Determine the [x, y] coordinate at the center of the cell enclosing the given text.  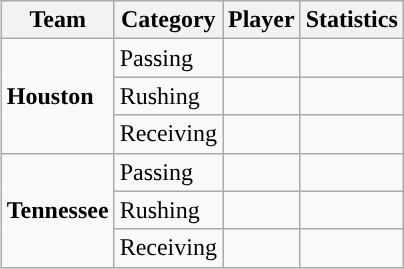
Category [168, 20]
Houston [58, 96]
Team [58, 20]
Tennessee [58, 210]
Player [261, 20]
Statistics [352, 20]
